Extract the (x, y) coordinate from the center of the cell holding the provided text.  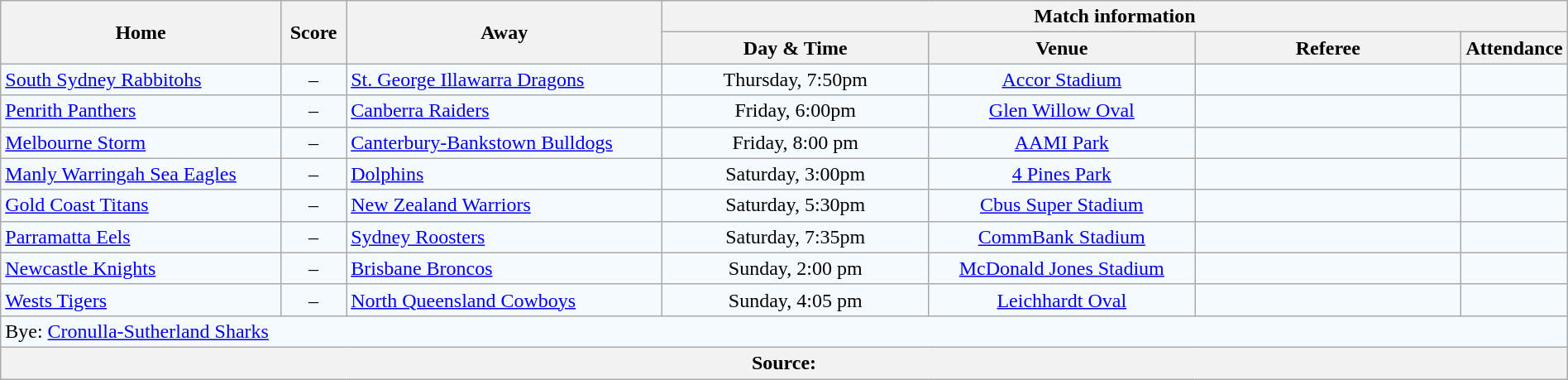
Gold Coast Titans (141, 205)
Brisbane Broncos (504, 268)
Wests Tigers (141, 300)
Dolphins (504, 174)
Saturday, 3:00pm (796, 174)
McDonald Jones Stadium (1062, 268)
Match information (1115, 17)
4 Pines Park (1062, 174)
Score (313, 32)
Penrith Panthers (141, 111)
Attendance (1514, 48)
Friday, 8:00 pm (796, 142)
North Queensland Cowboys (504, 300)
Sydney Roosters (504, 237)
Away (504, 32)
Newcastle Knights (141, 268)
New Zealand Warriors (504, 205)
Source: (784, 363)
Sunday, 2:00 pm (796, 268)
Melbourne Storm (141, 142)
Leichhardt Oval (1062, 300)
Glen Willow Oval (1062, 111)
Thursday, 7:50pm (796, 79)
AAMI Park (1062, 142)
South Sydney Rabbitohs (141, 79)
Saturday, 7:35pm (796, 237)
Canterbury-Bankstown Bulldogs (504, 142)
Friday, 6:00pm (796, 111)
Parramatta Eels (141, 237)
Accor Stadium (1062, 79)
Cbus Super Stadium (1062, 205)
Manly Warringah Sea Eagles (141, 174)
CommBank Stadium (1062, 237)
St. George Illawarra Dragons (504, 79)
Canberra Raiders (504, 111)
Home (141, 32)
Sunday, 4:05 pm (796, 300)
Bye: Cronulla-Sutherland Sharks (784, 331)
Day & Time (796, 48)
Venue (1062, 48)
Saturday, 5:30pm (796, 205)
Referee (1328, 48)
